Extract the [X, Y] coordinate from the center of the cell holding the provided text.  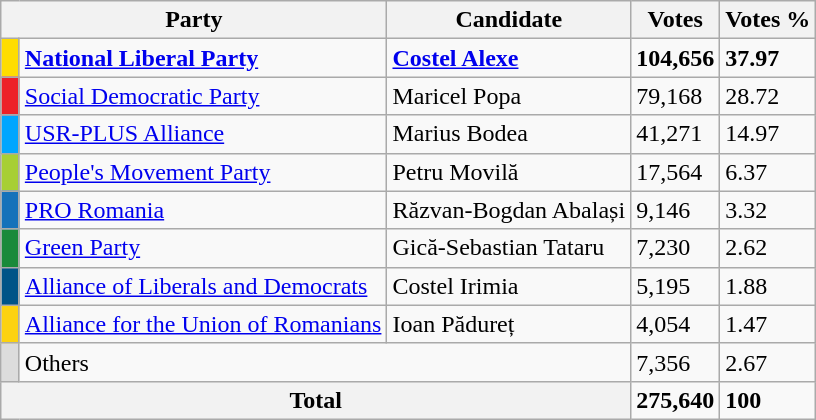
People's Movement Party [203, 172]
Votes % [768, 20]
Candidate [509, 20]
104,656 [676, 58]
7,230 [676, 248]
Marius Bodea [509, 134]
Gică-Sebastian Tataru [509, 248]
Votes [676, 20]
Green Party [203, 248]
National Liberal Party [203, 58]
Alliance of Liberals and Democrats [203, 286]
1.88 [768, 286]
PRO Romania [203, 210]
1.47 [768, 324]
28.72 [768, 96]
Alliance for the Union of Romanians [203, 324]
Party [194, 20]
275,640 [676, 400]
Costel Irimia [509, 286]
Petru Movilă [509, 172]
3.32 [768, 210]
79,168 [676, 96]
Maricel Popa [509, 96]
14.97 [768, 134]
6.37 [768, 172]
4,054 [676, 324]
17,564 [676, 172]
41,271 [676, 134]
USR-PLUS Alliance [203, 134]
2.67 [768, 362]
100 [768, 400]
9,146 [676, 210]
Răzvan-Bogdan Abalași [509, 210]
Others [324, 362]
Social Democratic Party [203, 96]
Total [316, 400]
Ioan Pădureț [509, 324]
37.97 [768, 58]
7,356 [676, 362]
Costel Alexe [509, 58]
2.62 [768, 248]
5,195 [676, 286]
